Search for the cell housing the specified text and yield its [x, y] center coordinate. 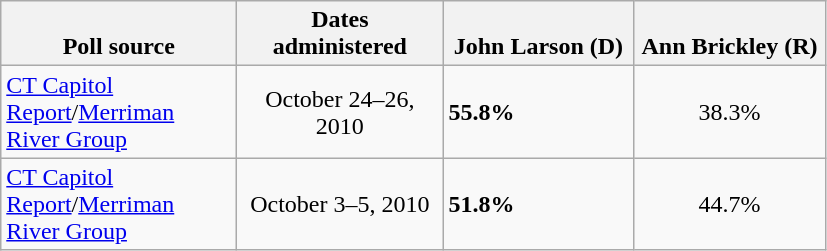
44.7% [730, 204]
John Larson (D) [538, 34]
Ann Brickley (R) [730, 34]
Poll source [119, 34]
51.8% [538, 204]
38.3% [730, 112]
55.8% [538, 112]
October 3–5, 2010 [340, 204]
October 24–26, 2010 [340, 112]
Dates administered [340, 34]
